Determine the (x, y) coordinate at the center of the cell enclosing the given text.  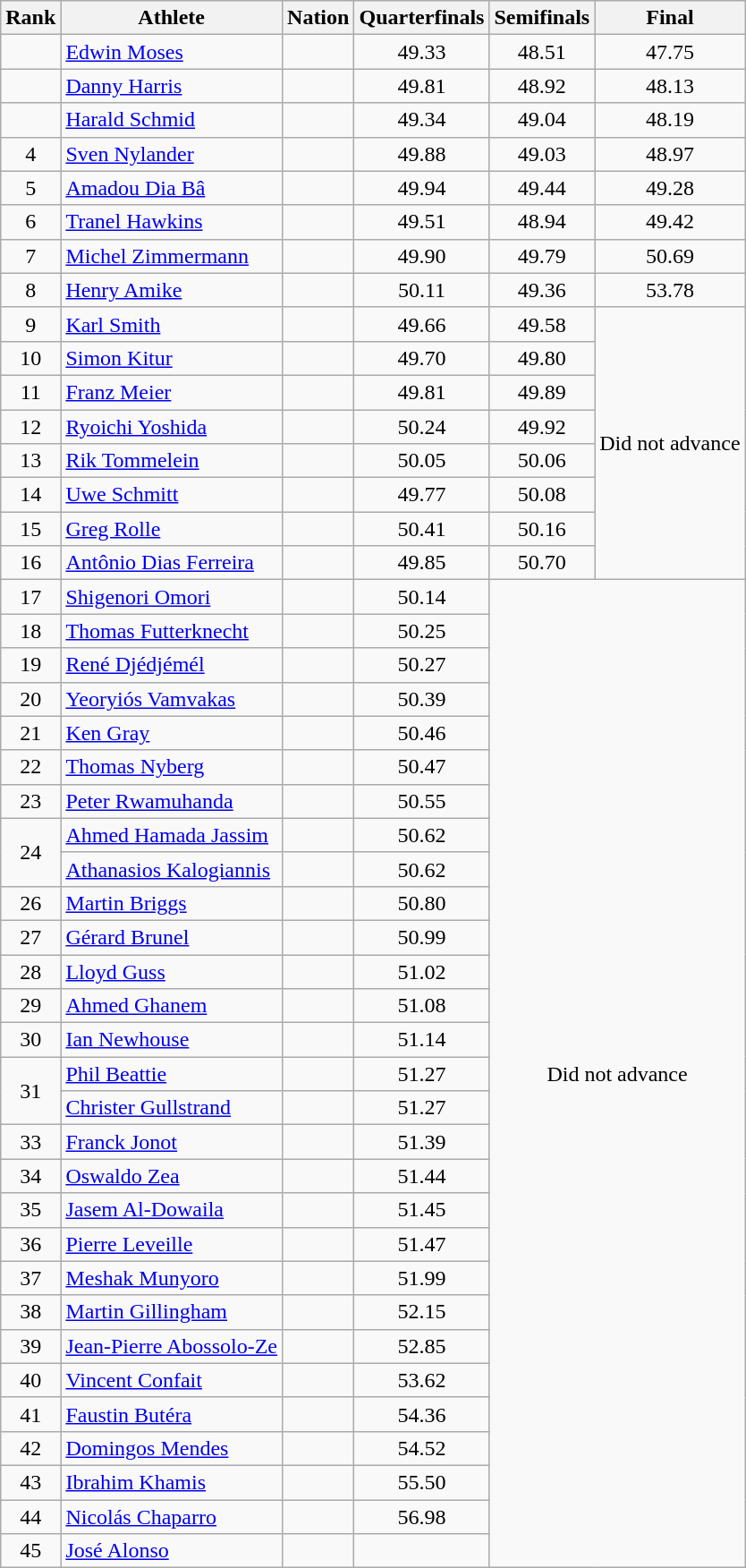
50.27 (422, 665)
9 (30, 324)
27 (30, 937)
24 (30, 852)
16 (30, 563)
Semifinals (542, 18)
50.08 (542, 495)
Nicolás Chaparro (172, 1517)
51.02 (422, 971)
34 (30, 1176)
28 (30, 971)
Jean-Pierre Abossolo-Ze (172, 1346)
49.77 (422, 495)
Simon Kitur (172, 358)
17 (30, 597)
53.78 (670, 290)
Antônio Dias Ferreira (172, 563)
Shigenori Omori (172, 597)
51.47 (422, 1244)
Domingos Mendes (172, 1448)
35 (30, 1210)
Thomas Futterknecht (172, 631)
50.69 (670, 256)
49.44 (542, 188)
54.52 (422, 1448)
Athanasios Kalogiannis (172, 869)
50.39 (422, 699)
José Alonso (172, 1551)
50.47 (422, 767)
Christer Gullstrand (172, 1108)
6 (30, 222)
Ibrahim Khamis (172, 1482)
49.79 (542, 256)
39 (30, 1346)
50.24 (422, 427)
20 (30, 699)
51.44 (422, 1176)
49.36 (542, 290)
Ahmed Ghanem (172, 1006)
49.42 (670, 222)
René Djédjémél (172, 665)
18 (30, 631)
Michel Zimmermann (172, 256)
47.75 (670, 52)
50.05 (422, 461)
53.62 (422, 1380)
Phil Beattie (172, 1074)
31 (30, 1091)
22 (30, 767)
51.08 (422, 1006)
55.50 (422, 1482)
Final (670, 18)
50.11 (422, 290)
Uwe Schmitt (172, 495)
43 (30, 1482)
50.14 (422, 597)
48.19 (670, 120)
49.51 (422, 222)
Martin Briggs (172, 903)
Lloyd Guss (172, 971)
Franck Jonot (172, 1142)
38 (30, 1312)
48.92 (542, 86)
49.80 (542, 358)
49.33 (422, 52)
Faustin Butéra (172, 1414)
49.03 (542, 154)
50.25 (422, 631)
Harald Schmid (172, 120)
49.04 (542, 120)
50.55 (422, 801)
Ahmed Hamada Jassim (172, 835)
Peter Rwamuhanda (172, 801)
5 (30, 188)
51.14 (422, 1040)
42 (30, 1448)
Franz Meier (172, 392)
Oswaldo Zea (172, 1176)
50.99 (422, 937)
52.15 (422, 1312)
48.51 (542, 52)
8 (30, 290)
51.99 (422, 1278)
4 (30, 154)
41 (30, 1414)
29 (30, 1006)
49.90 (422, 256)
44 (30, 1517)
21 (30, 733)
Martin Gillingham (172, 1312)
49.70 (422, 358)
11 (30, 392)
Amadou Dia Bâ (172, 188)
Ken Gray (172, 733)
40 (30, 1380)
13 (30, 461)
19 (30, 665)
Rik Tommelein (172, 461)
50.70 (542, 563)
Gérard Brunel (172, 937)
Quarterfinals (422, 18)
Vincent Confait (172, 1380)
Athlete (172, 18)
49.88 (422, 154)
48.94 (542, 222)
12 (30, 427)
56.98 (422, 1517)
Ian Newhouse (172, 1040)
Greg Rolle (172, 529)
54.36 (422, 1414)
51.39 (422, 1142)
48.97 (670, 154)
14 (30, 495)
49.66 (422, 324)
Edwin Moses (172, 52)
Pierre Leveille (172, 1244)
51.45 (422, 1210)
7 (30, 256)
49.85 (422, 563)
49.34 (422, 120)
Henry Amike (172, 290)
33 (30, 1142)
45 (30, 1551)
15 (30, 529)
Nation (318, 18)
48.13 (670, 86)
Rank (30, 18)
50.80 (422, 903)
10 (30, 358)
Yeoryiós Vamvakas (172, 699)
49.28 (670, 188)
Tranel Hawkins (172, 222)
Meshak Munyoro (172, 1278)
50.46 (422, 733)
23 (30, 801)
Danny Harris (172, 86)
26 (30, 903)
49.94 (422, 188)
36 (30, 1244)
49.92 (542, 427)
50.41 (422, 529)
Sven Nylander (172, 154)
Thomas Nyberg (172, 767)
49.89 (542, 392)
49.58 (542, 324)
50.06 (542, 461)
Jasem Al-Dowaila (172, 1210)
50.16 (542, 529)
Ryoichi Yoshida (172, 427)
52.85 (422, 1346)
Karl Smith (172, 324)
37 (30, 1278)
30 (30, 1040)
